Pinpoint the cell where the given text exists, returning its [x, y] midpoint coordinate. 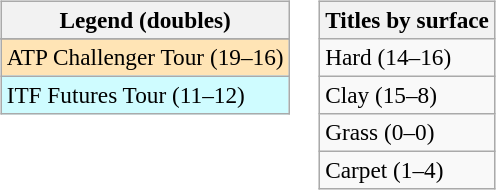
Titles by surface [408, 20]
Hard (14–16) [408, 57]
Clay (15–8) [408, 95]
ATP Challenger Tour (19–16) [145, 57]
Legend (doubles) [145, 20]
ITF Futures Tour (11–12) [145, 95]
Carpet (1–4) [408, 171]
Grass (0–0) [408, 133]
